Output the [X, Y] coordinate of the center of the cell containing the given text.  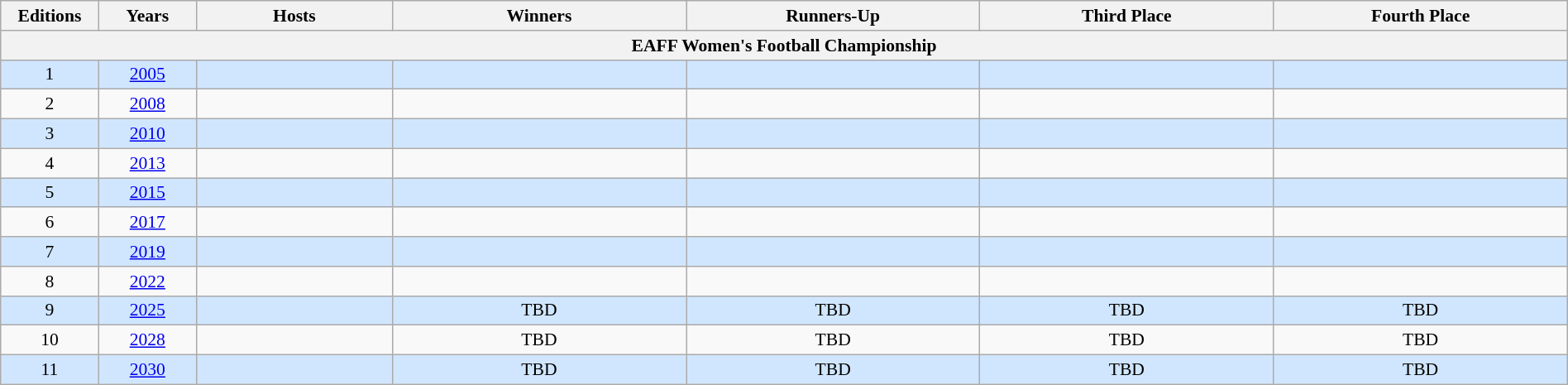
5 [50, 193]
1 [50, 75]
2019 [147, 252]
2022 [147, 282]
2030 [147, 370]
Fourth Place [1421, 16]
EAFF Women's Football Championship [784, 46]
2025 [147, 310]
Runners-Up [834, 16]
3 [50, 134]
2005 [147, 75]
2017 [147, 223]
7 [50, 252]
2015 [147, 193]
2013 [147, 163]
6 [50, 223]
Editions [50, 16]
2 [50, 104]
Winners [539, 16]
Third Place [1126, 16]
9 [50, 310]
10 [50, 340]
Hosts [294, 16]
2010 [147, 134]
Years [147, 16]
4 [50, 163]
11 [50, 370]
8 [50, 282]
2028 [147, 340]
2008 [147, 104]
